Pinpoint the cell where the given text exists, returning its (x, y) midpoint coordinate. 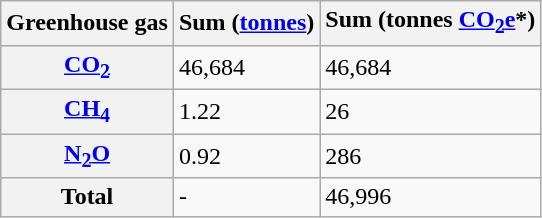
Total (88, 197)
CH4 (88, 111)
46,996 (430, 197)
Sum (tonnes) (246, 23)
1.22 (246, 111)
N2O (88, 156)
Greenhouse gas (88, 23)
Sum (tonnes CO2e*) (430, 23)
286 (430, 156)
- (246, 197)
0.92 (246, 156)
26 (430, 111)
CO2 (88, 67)
